Locate the cell with the specified text and output its (X, Y) center coordinate. 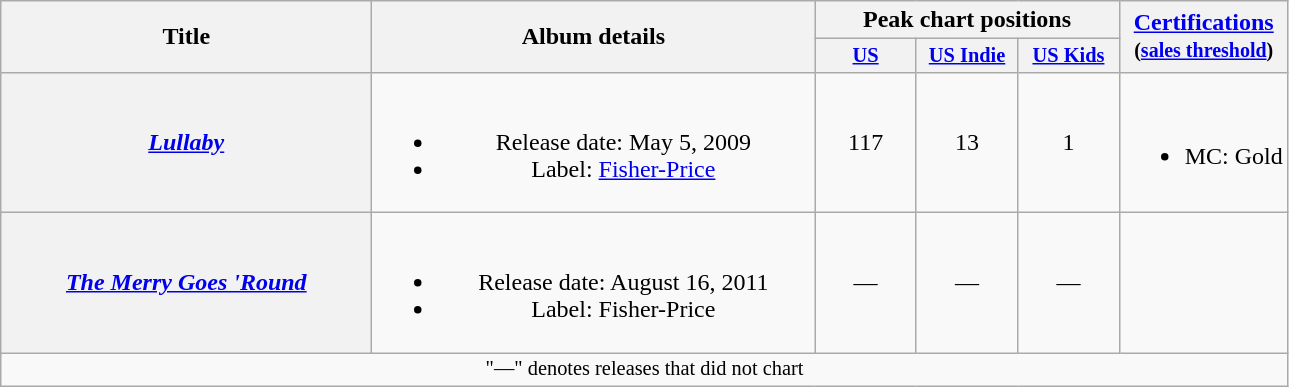
US Kids (1068, 56)
The Merry Goes 'Round (186, 283)
Peak chart positions (967, 20)
Release date: August 16, 2011Label: Fisher-Price (594, 283)
US Indie (966, 56)
MC: Gold (1204, 142)
117 (866, 142)
Title (186, 37)
1 (1068, 142)
13 (966, 142)
US (866, 56)
Album details (594, 37)
Certifications(sales threshold) (1204, 37)
"—" denotes releases that did not chart (645, 370)
Release date: May 5, 2009Label: Fisher-Price (594, 142)
Lullaby (186, 142)
